Capture the cell that displays the provided text and extract its [X, Y] central coordinate. 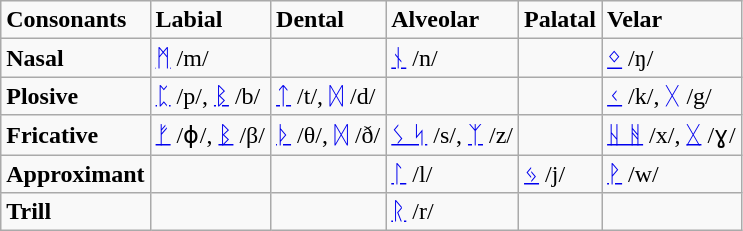
Plosive [76, 96]
ᛏ /t/, ᛞ /d/ [328, 96]
Velar [672, 20]
ᛚ /l/ [452, 173]
ᚺ ᚻ /x/, ᚷ /ɣ/ [672, 135]
ᛃ /j/ [560, 173]
Nasal [76, 58]
Alveolar [452, 20]
ᛈ /p/, ᛒ /b/ [210, 96]
Consonants [76, 20]
Labial [210, 20]
Fricative [76, 135]
ᚲ /k/, ᚷ /g/ [672, 96]
ᛜ /ŋ/ [672, 58]
ᛗ /m/ [210, 58]
Approximant [76, 173]
ᚠ /ɸ/, ᛒ /β/ [210, 135]
Palatal [560, 20]
Trill [76, 212]
ᚹ /w/ [672, 173]
ᛊ ᛋ /s/, ᛉ /z/ [452, 135]
ᚦ /θ/, ᛞ /ð/ [328, 135]
Dental [328, 20]
ᚾ /n/ [452, 58]
ᚱ /r/ [452, 212]
